Pinpoint the cell where the given text exists, returning its [x, y] midpoint coordinate. 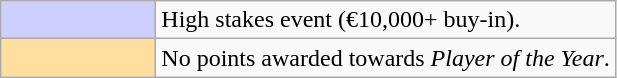
No points awarded towards Player of the Year. [386, 58]
High stakes event (€10,000+ buy-in). [386, 20]
